From the cell containing the given text, extract its center point as (x, y) coordinate. 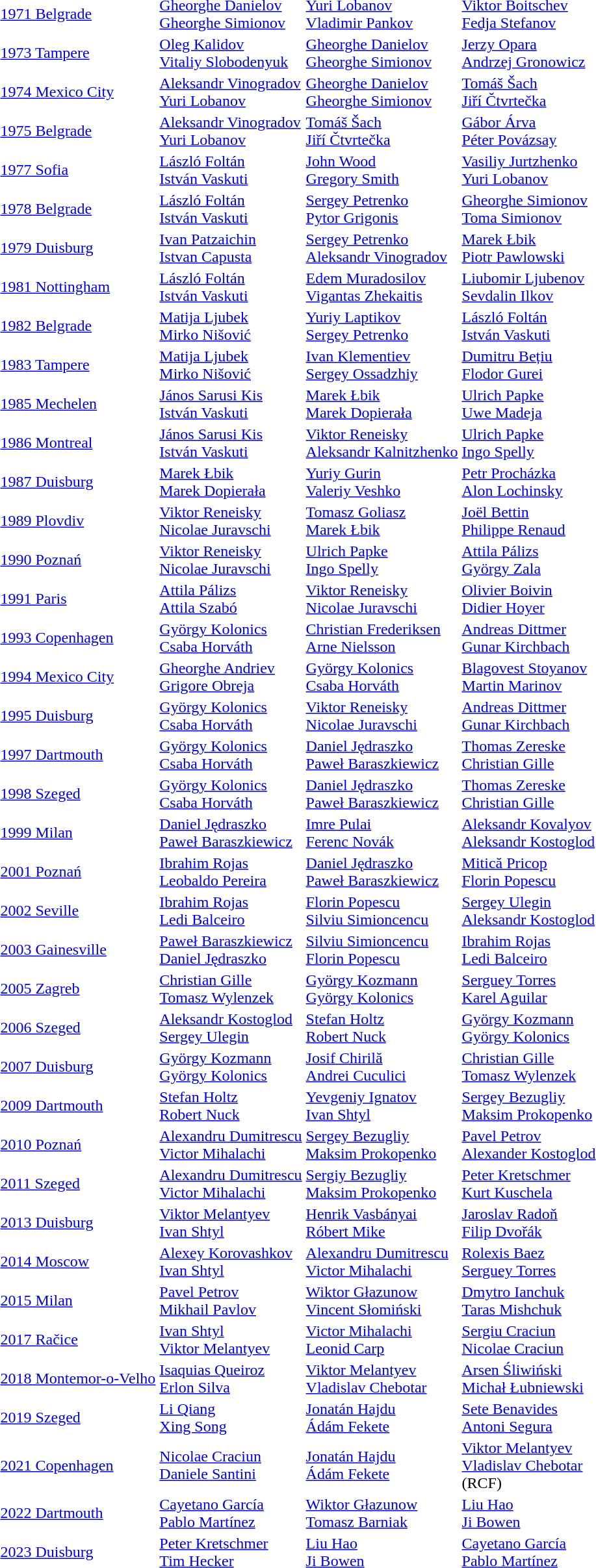
Ivan ShtylViktor Melantyev (231, 1340)
Sergiy BezugliyMaksim Prokopenko (382, 1184)
Aleksandr KostoglodSergey Ulegin (231, 1028)
Christian GilleTomasz Wylenzek (231, 989)
Imre PulaiFerenc Novák (382, 833)
Ivan PatzaichinIstvan Capusta (231, 248)
Cayetano GarcíaPablo Martínez (231, 1513)
Yevgeniy IgnatovIvan Shtyl (382, 1106)
Tomasz GoliaszMarek Łbik (382, 521)
Edem MuradosilovVigantas Zhekaitis (382, 287)
Henrik VasbányaiRóbert Mike (382, 1223)
Sergey PetrenkoAleksandr Vinogradov (382, 248)
Florin PopescuSilviu Simioncencu (382, 911)
Wiktor GłazunowVincent Słomiński (382, 1301)
Sergey PetrenkoPytor Grigonis (382, 209)
Viktor MelantyevVladislav Chebotar (382, 1379)
Ibrahim RojasLeobaldo Pereira (231, 872)
Alexey KorovashkovIvan Shtyl (231, 1262)
Ibrahim RojasLedi Balceiro (231, 911)
Nicolae CraciunDaniele Santini (231, 1465)
Victor MihalachiLeonid Carp (382, 1340)
Wiktor GłazunowTomasz Barniak (382, 1513)
Paweł BaraszkiewiczDaniel Jędraszko (231, 950)
Ulrich PapkeIngo Spelly (382, 560)
Tomáš ŠachJiří Čtvrtečka (382, 131)
Pavel PetrovMikhail Pavlov (231, 1301)
Oleg KalidovVitaliy Slobodenyuk (231, 53)
Isaquias QueirozErlon Silva (231, 1379)
John WoodGregory Smith (382, 170)
Attila PálizsAttila Szabó (231, 599)
Yuriy LaptikovSergey Petrenko (382, 326)
Ivan KlementievSergey Ossadzhiy (382, 365)
Yuriy GurinValeriy Veshko (382, 482)
Josif ChirilăAndrei Cuculici (382, 1067)
Christian FrederiksenArne Nielsson (382, 638)
Viktor MelantyevIvan Shtyl (231, 1223)
Silviu SimioncencuFlorin Popescu (382, 950)
Sergey BezugliyMaksim Prokopenko (382, 1145)
Gheorghe AndrievGrigore Obreja (231, 677)
Viktor ReneiskyAleksandr Kalnitzhenko (382, 443)
Li QiangXing Song (231, 1418)
